Pinpoint the cell where the given text exists, returning its [x, y] midpoint coordinate. 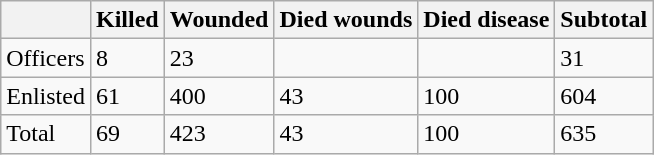
69 [127, 134]
Died wounds [346, 20]
61 [127, 96]
400 [219, 96]
8 [127, 58]
604 [604, 96]
Wounded [219, 20]
Enlisted [46, 96]
635 [604, 134]
Killed [127, 20]
23 [219, 58]
Officers [46, 58]
Died disease [486, 20]
31 [604, 58]
Subtotal [604, 20]
423 [219, 134]
Total [46, 134]
